Detect which cell encompasses the target text, then output its [X, Y] center coordinate. 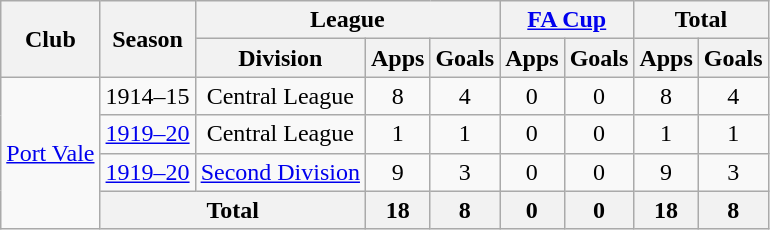
League [348, 20]
Division [280, 58]
1914–15 [148, 96]
FA Cup [567, 20]
Club [50, 39]
Port Vale [50, 153]
Second Division [280, 172]
Season [148, 39]
